Detect which cell encompasses the target text, then output its (x, y) center coordinate. 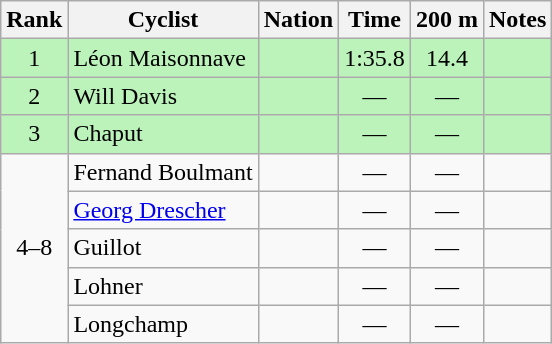
Guillot (163, 248)
Time (375, 20)
Chaput (163, 134)
14.4 (446, 58)
Léon Maisonnave (163, 58)
3 (34, 134)
1:35.8 (375, 58)
Nation (298, 20)
200 m (446, 20)
Notes (517, 20)
4–8 (34, 248)
Lohner (163, 286)
Cyclist (163, 20)
1 (34, 58)
Will Davis (163, 96)
Fernand Boulmant (163, 172)
Rank (34, 20)
2 (34, 96)
Georg Drescher (163, 210)
Longchamp (163, 324)
